For the text-containing cell, return its midpoint in [x, y] coordinate format. 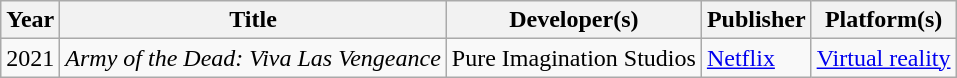
Platform(s) [884, 20]
Army of the Dead: Viva Las Vengeance [254, 58]
2021 [30, 58]
Year [30, 20]
Title [254, 20]
Developer(s) [574, 20]
Publisher [756, 20]
Virtual reality [884, 58]
Netflix [756, 58]
Pure Imagination Studios [574, 58]
